Capture the cell that displays the provided text and extract its [x, y] central coordinate. 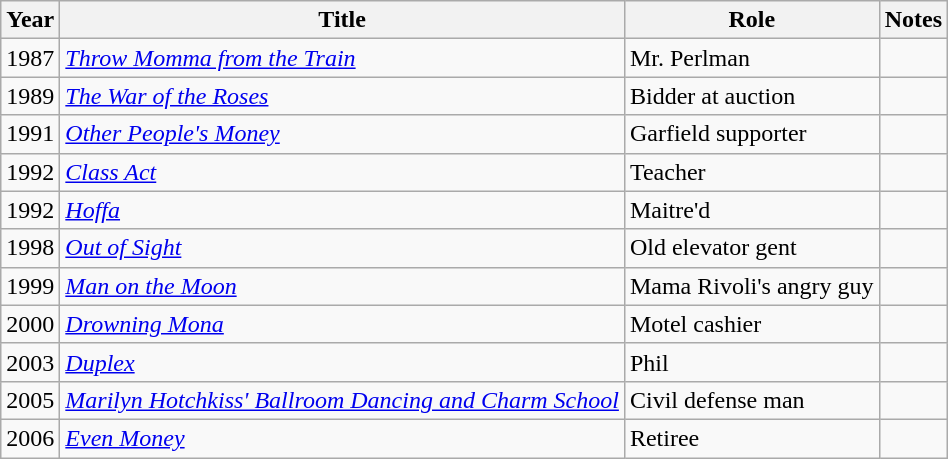
Bidder at auction [752, 96]
Class Act [342, 172]
Duplex [342, 362]
1989 [30, 96]
Out of Sight [342, 248]
2005 [30, 400]
Drowning Mona [342, 324]
1987 [30, 58]
2000 [30, 324]
Even Money [342, 438]
The War of the Roses [342, 96]
1991 [30, 134]
Civil defense man [752, 400]
1998 [30, 248]
2003 [30, 362]
Phil [752, 362]
Teacher [752, 172]
Hoffa [342, 210]
1999 [30, 286]
Maitre'd [752, 210]
Marilyn Hotchkiss' Ballroom Dancing and Charm School [342, 400]
Retiree [752, 438]
Mama Rivoli's angry guy [752, 286]
Garfield supporter [752, 134]
2006 [30, 438]
Man on the Moon [342, 286]
Motel cashier [752, 324]
Role [752, 20]
Other People's Money [342, 134]
Mr. Perlman [752, 58]
Old elevator gent [752, 248]
Year [30, 20]
Title [342, 20]
Throw Momma from the Train [342, 58]
Notes [913, 20]
